Pinpoint the cell where the given text exists, returning its (X, Y) midpoint coordinate. 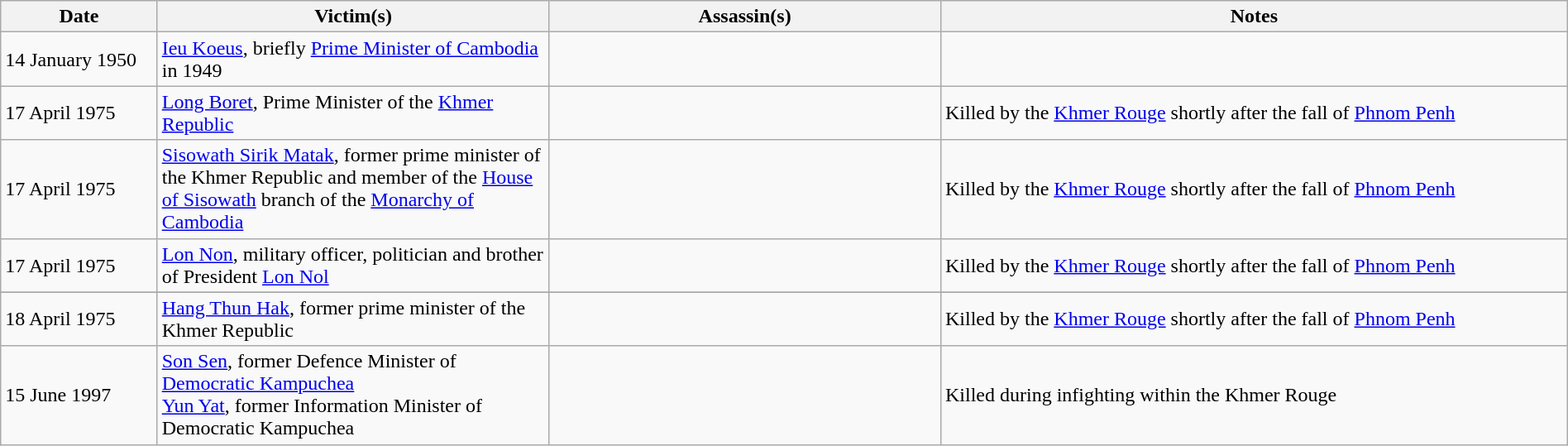
15 June 1997 (79, 396)
Sisowath Sirik Matak, former prime minister of the Khmer Republic and member of the House of Sisowath branch of the Monarchy of Cambodia (353, 189)
Assassin(s) (745, 17)
Killed during infighting within the Khmer Rouge (1254, 396)
Lon Non, military officer, politician and brother of President Lon Nol (353, 265)
Victim(s) (353, 17)
Long Boret, Prime Minister of the Khmer Republic (353, 113)
Notes (1254, 17)
Hang Thun Hak, former prime minister of the Khmer Republic (353, 319)
Son Sen, former Defence Minister of Democratic KampucheaYun Yat, former Information Minister of Democratic Kampuchea (353, 396)
18 April 1975 (79, 319)
14 January 1950 (79, 60)
Ieu Koeus, briefly Prime Minister of Cambodia in 1949 (353, 60)
Date (79, 17)
